Return the [x, y] coordinate for the center point of the cell that contains the specified text.  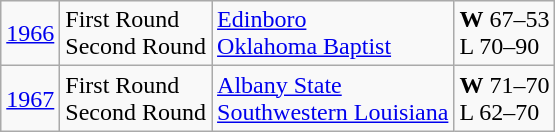
W 67–53L 70–90 [504, 34]
EdinboroOklahoma Baptist [333, 34]
1966 [30, 34]
1967 [30, 98]
W 71–70L 62–70 [504, 98]
Albany StateSouthwestern Louisiana [333, 98]
